Extract the (x, y) coordinate from the center of the cell holding the provided text.  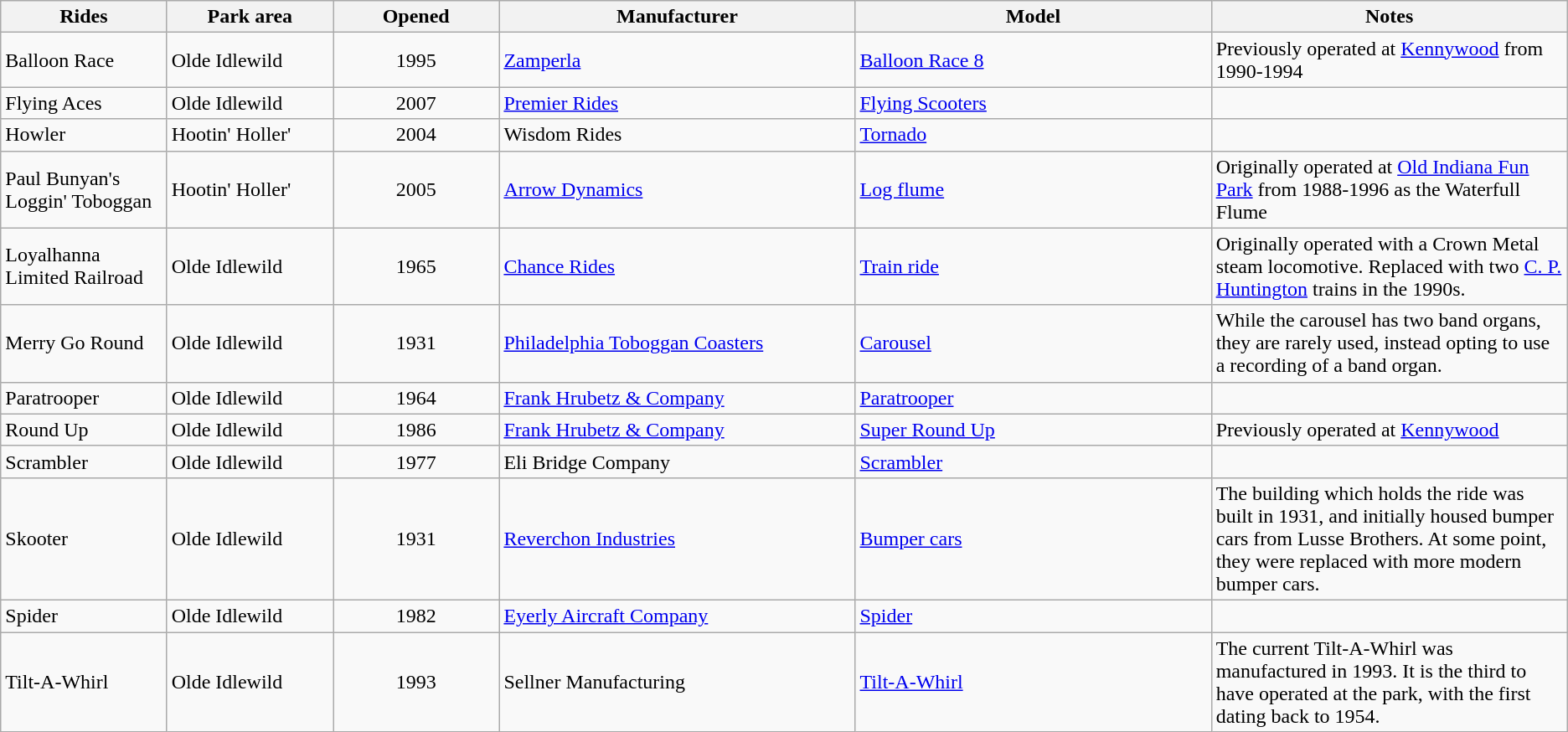
While the carousel has two band organs, they are rarely used, instead opting to use a recording of a band organ. (1389, 343)
Rides (84, 17)
Wisdom Rides (677, 135)
Paul Bunyan's Loggin' Toboggan (84, 189)
Flying Aces (84, 103)
Flying Scooters (1034, 103)
Previously operated at Kennywood from 1990-1994 (1389, 60)
Manufacturer (677, 17)
The current Tilt-A-Whirl was manufactured in 1993. It is the third to have operated at the park, with the first dating back to 1954. (1389, 682)
Log flume (1034, 189)
1982 (416, 616)
Reverchon Industries (677, 539)
1986 (416, 430)
Chance Rides (677, 266)
Skooter (84, 539)
1977 (416, 461)
1993 (416, 682)
Tornado (1034, 135)
2005 (416, 189)
Eli Bridge Company (677, 461)
1964 (416, 398)
Zamperla (677, 60)
Loyalhanna Limited Railroad (84, 266)
Round Up (84, 430)
Park area (250, 17)
Balloon Race (84, 60)
1965 (416, 266)
Merry Go Round (84, 343)
Model (1034, 17)
Opened (416, 17)
Eyerly Aircraft Company (677, 616)
Carousel (1034, 343)
1995 (416, 60)
Howler (84, 135)
Philadelphia Toboggan Coasters (677, 343)
Arrow Dynamics (677, 189)
Train ride (1034, 266)
Originally operated at Old Indiana Fun Park from 1988-1996 as the Waterfull Flume (1389, 189)
Originally operated with a Crown Metal steam locomotive. Replaced with two C. P. Huntington trains in the 1990s. (1389, 266)
Balloon Race 8 (1034, 60)
Super Round Up (1034, 430)
Bumper cars (1034, 539)
2004 (416, 135)
Sellner Manufacturing (677, 682)
Notes (1389, 17)
2007 (416, 103)
Previously operated at Kennywood (1389, 430)
Premier Rides (677, 103)
